Identify which cell holds the provided text, then report its [X, Y] central coordinate. 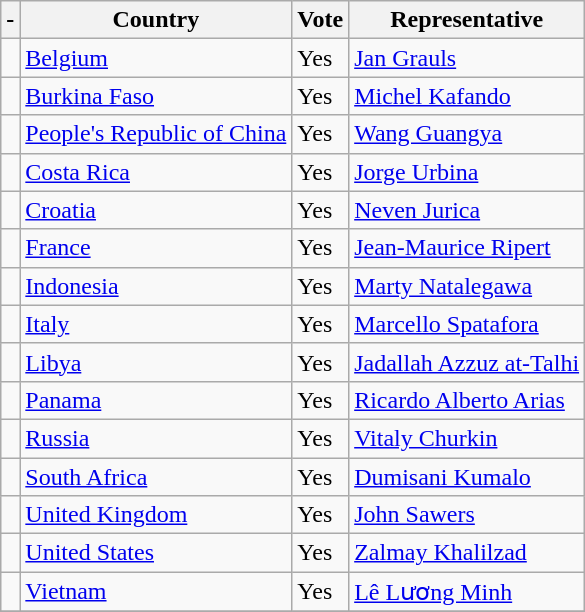
Indonesia [156, 286]
South Africa [156, 477]
Panama [156, 400]
Burkina Faso [156, 96]
United Kingdom [156, 515]
United States [156, 553]
Jan Grauls [467, 58]
- [10, 20]
Vietnam [156, 592]
Belgium [156, 58]
People's Republic of China [156, 134]
Zalmay Khalilzad [467, 553]
Michel Kafando [467, 96]
Wang Guangya [467, 134]
Lê Lương Minh [467, 592]
Italy [156, 324]
John Sawers [467, 515]
Jean-Maurice Ripert [467, 248]
Vote [320, 20]
Marcello Spatafora [467, 324]
Russia [156, 438]
France [156, 248]
Croatia [156, 210]
Libya [156, 362]
Jorge Urbina [467, 172]
Dumisani Kumalo [467, 477]
Costa Rica [156, 172]
Neven Jurica [467, 210]
Representative [467, 20]
Country [156, 20]
Marty Natalegawa [467, 286]
Vitaly Churkin [467, 438]
Ricardo Alberto Arias [467, 400]
Jadallah Azzuz at-Talhi [467, 362]
